Pinpoint the cell where the given text exists, returning its [x, y] midpoint coordinate. 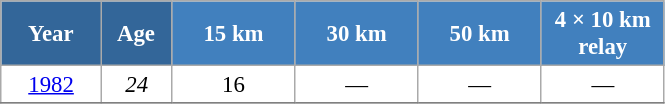
4 × 10 km relay [602, 34]
Year [52, 34]
16 [234, 85]
24 [136, 85]
50 km [480, 34]
Age [136, 34]
30 km [356, 34]
1982 [52, 85]
15 km [234, 34]
